Find where the given text appears and provide that cell's center as [X, Y] coordinate. 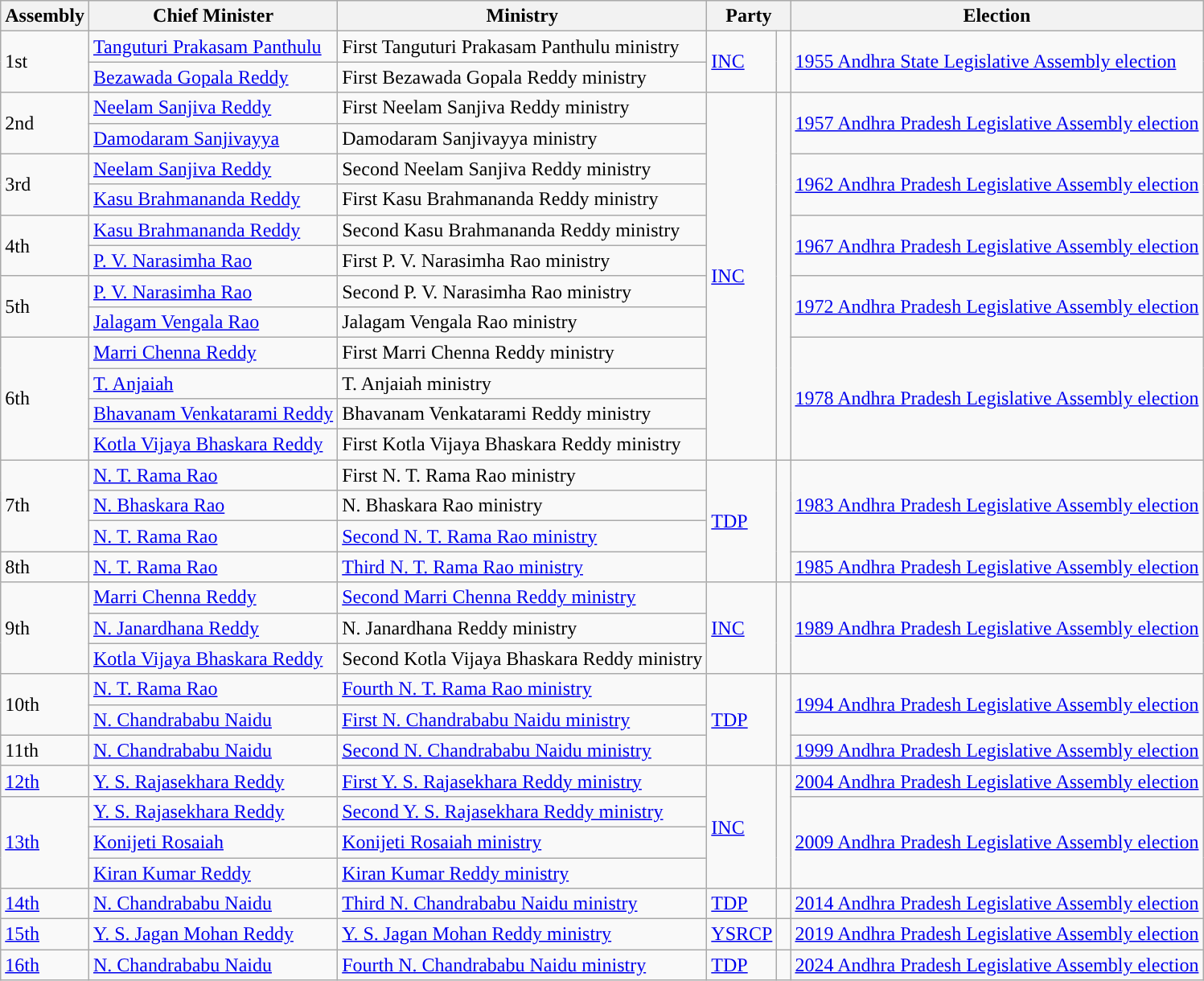
1985 Andhra Pradesh Legislative Assembly election [997, 567]
2014 Andhra Pradesh Legislative Assembly election [997, 904]
First Kasu Brahmananda Reddy ministry [523, 199]
1957 Andhra Pradesh Legislative Assembly election [997, 123]
7th [45, 506]
16th [45, 965]
Fourth N. Chandrababu Naidu ministry [523, 965]
Y. S. Jagan Mohan Reddy [212, 934]
15th [45, 934]
N. Bhaskara Rao ministry [523, 506]
Fourth N. T. Rama Rao ministry [523, 689]
6th [45, 398]
Chief Minister [212, 16]
11th [45, 750]
Second Marri Chenna Reddy ministry [523, 597]
First Y. S. Rajasekhara Reddy ministry [523, 781]
Tanguturi Prakasam Panthulu [212, 47]
Second Kotla Vijaya Bhaskara Reddy ministry [523, 659]
Y. S. Jagan Mohan Reddy ministry [523, 934]
T. Anjaiah [212, 384]
First Kotla Vijaya Bhaskara Reddy ministry [523, 445]
Damodaram Sanjivayya [212, 138]
13th [45, 842]
1972 Andhra Pradesh Legislative Assembly election [997, 306]
First P. V. Narasimha Rao ministry [523, 261]
1962 Andhra Pradesh Legislative Assembly election [997, 184]
First N. T. Rama Rao ministry [523, 475]
Party [749, 16]
2024 Andhra Pradesh Legislative Assembly election [997, 965]
Jalagam Vengala Rao [212, 322]
4th [45, 245]
Third N. T. Rama Rao ministry [523, 567]
Second Neelam Sanjiva Reddy ministry [523, 169]
9th [45, 628]
1st [45, 62]
First Marri Chenna Reddy ministry [523, 352]
Assembly [45, 16]
2019 Andhra Pradesh Legislative Assembly election [997, 934]
N. Janardhana Reddy [212, 628]
Konijeti Rosaiah [212, 842]
Ministry [523, 16]
Election [997, 16]
Jalagam Vengala Rao ministry [523, 322]
14th [45, 904]
5th [45, 306]
1967 Andhra Pradesh Legislative Assembly election [997, 245]
1989 Andhra Pradesh Legislative Assembly election [997, 628]
Kiran Kumar Reddy ministry [523, 872]
2nd [45, 123]
1955 Andhra State Legislative Assembly election [997, 62]
First Tanguturi Prakasam Panthulu ministry [523, 47]
First N. Chandrababu Naidu ministry [523, 720]
Kiran Kumar Reddy [212, 872]
Bhavanam Venkatarami Reddy [212, 414]
Second Y. S. Rajasekhara Reddy ministry [523, 811]
N. Bhaskara Rao [212, 506]
1978 Andhra Pradesh Legislative Assembly election [997, 398]
1983 Andhra Pradesh Legislative Assembly election [997, 506]
3rd [45, 184]
Second Kasu Brahmananda Reddy ministry [523, 230]
T. Anjaiah ministry [523, 384]
Third N. Chandrababu Naidu ministry [523, 904]
First Neelam Sanjiva Reddy ministry [523, 108]
2009 Andhra Pradesh Legislative Assembly election [997, 842]
12th [45, 781]
2004 Andhra Pradesh Legislative Assembly election [997, 781]
8th [45, 567]
Bhavanam Venkatarami Reddy ministry [523, 414]
10th [45, 704]
Bezawada Gopala Reddy [212, 77]
Damodaram Sanjivayya ministry [523, 138]
1999 Andhra Pradesh Legislative Assembly election [997, 750]
N. Janardhana Reddy ministry [523, 628]
1994 Andhra Pradesh Legislative Assembly election [997, 704]
Second N. T. Rama Rao ministry [523, 536]
YSRCP [742, 934]
Second P. V. Narasimha Rao ministry [523, 291]
First Bezawada Gopala Reddy ministry [523, 77]
Konijeti Rosaiah ministry [523, 842]
Second N. Chandrababu Naidu ministry [523, 750]
